Identify which cell holds the provided text, then report its (x, y) central coordinate. 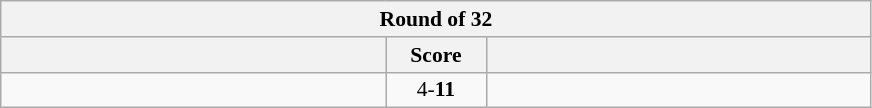
Score (436, 55)
Round of 32 (436, 19)
4-11 (436, 90)
